Return the [X, Y] coordinate for the center point of the cell that contains the specified text.  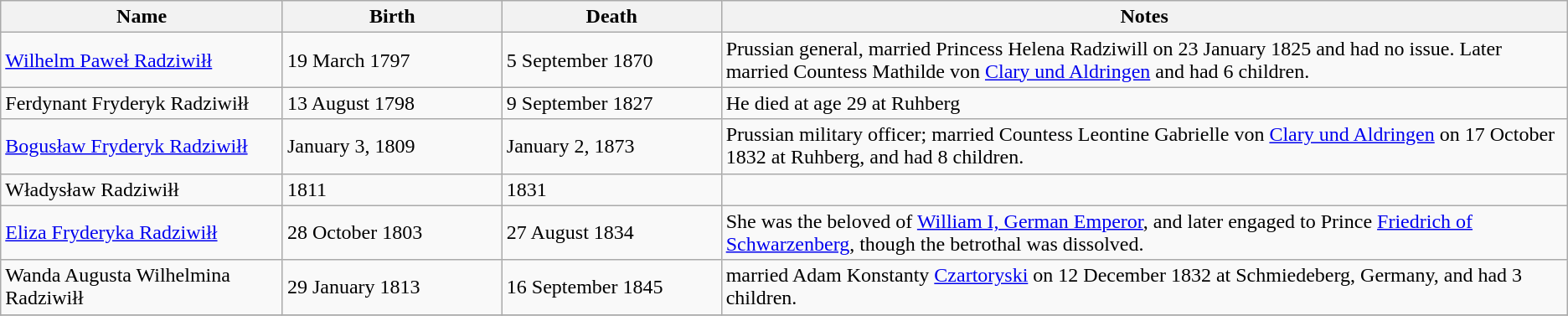
Wanda Augusta Wilhelmina Radziwiłł [142, 287]
29 January 1813 [392, 287]
Birth [392, 17]
Bogusław Fryderyk Radziwiłł [142, 146]
Wilhelm Paweł Radziwiłł [142, 60]
Eliza Fryderyka Radziwiłł [142, 233]
She was the beloved of William I, German Emperor, and later engaged to Prince Friedrich of Schwarzenberg, though the betrothal was dissolved. [1144, 233]
Death [611, 17]
January 2, 1873 [611, 146]
Prussian military officer; married Countess Leontine Gabrielle von Clary und Aldringen on 17 October 1832 at Ruhberg, and had 8 children. [1144, 146]
Ferdynant Fryderyk Radziwiłł [142, 103]
Władysław Radziwiłł [142, 189]
January 3, 1809 [392, 146]
5 September 1870 [611, 60]
Notes [1144, 17]
28 October 1803 [392, 233]
9 September 1827 [611, 103]
27 August 1834 [611, 233]
16 September 1845 [611, 287]
He died at age 29 at Ruhberg [1144, 103]
Name [142, 17]
1831 [611, 189]
1811 [392, 189]
married Adam Konstanty Czartoryski on 12 December 1832 at Schmiedeberg, Germany, and had 3 children. [1144, 287]
13 August 1798 [392, 103]
19 March 1797 [392, 60]
